Scan for the cell matching the given text and deliver its [X, Y] coordinate at center. 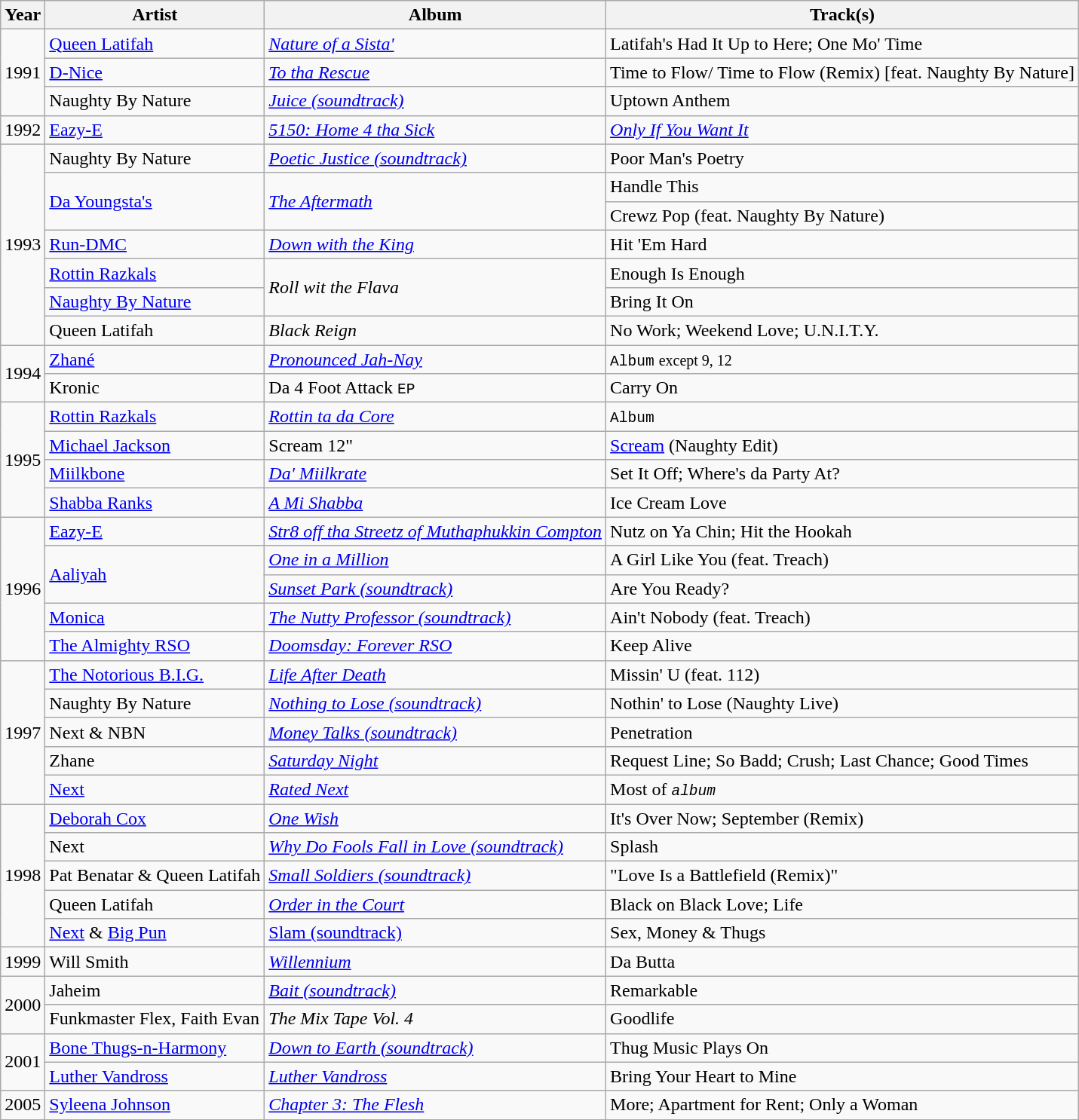
Da' Miilkrate [436, 474]
Goodlife [843, 1019]
Da 4 Foot Attack EP [436, 388]
Ain't Nobody (feat. Treach) [843, 617]
Track(s) [843, 15]
Are You Ready? [843, 589]
Nature of a Sista' [436, 44]
1996 [23, 589]
Kronic [155, 388]
1999 [23, 962]
2000 [23, 1005]
Chapter 3: The Flesh [436, 1105]
Latifah's Had It Up to Here; One Mo' Time [843, 44]
Rated Next [436, 789]
Da Butta [843, 962]
Jaheim [155, 990]
Bring Your Heart to Mine [843, 1076]
2005 [23, 1105]
Scream (Naughty Edit) [843, 445]
Nothing to Lose (soundtrack) [436, 703]
Da Youngsta's [155, 201]
Splash [843, 847]
Set It Off; Where's da Party At? [843, 474]
Request Line; So Badd; Crush; Last Chance; Good Times [843, 760]
Zhane [155, 760]
Sex, Money & Thugs [843, 933]
Sunset Park (soundtrack) [436, 589]
The Almighty RSO [155, 646]
Uptown Anthem [843, 101]
Why Do Fools Fall in Love (soundtrack) [436, 847]
Michael Jackson [155, 445]
Run-DMC [155, 244]
Will Smith [155, 962]
Str8 off tha Streetz of Muthaphukkin Compton [436, 531]
The Aftermath [436, 201]
Remarkable [843, 990]
Life After Death [436, 675]
Next & Big Pun [155, 933]
Roll wit the Flava [436, 287]
Bone Thugs-n-Harmony [155, 1048]
Poor Man's Poetry [843, 158]
Carry On [843, 388]
Handle This [843, 187]
Funkmaster Flex, Faith Evan [155, 1019]
Only If You Want It [843, 130]
Nutz on Ya Chin; Hit the Hookah [843, 531]
Aaliyah [155, 574]
Money Talks (soundtrack) [436, 732]
A Mi Shabba [436, 503]
Monica [155, 617]
1993 [23, 244]
1997 [23, 732]
The Notorious B.I.G. [155, 675]
Order in the Court [436, 904]
One Wish [436, 818]
The Mix Tape Vol. 4 [436, 1019]
Missin' U (feat. 112) [843, 675]
Down to Earth (soundtrack) [436, 1048]
No Work; Weekend Love; U.N.I.T.Y. [843, 330]
Year [23, 15]
Most of album [843, 789]
Hit 'Em Hard [843, 244]
Artist [155, 15]
"Love Is a Battlefield (Remix)" [843, 876]
Zhané [155, 360]
1995 [23, 460]
The Nutty Professor (soundtrack) [436, 617]
Bait (soundtrack) [436, 990]
Slam (soundtrack) [436, 933]
Shabba Ranks [155, 503]
Crewz Pop (feat. Naughty By Nature) [843, 216]
Down with the King [436, 244]
Black Reign [436, 330]
Thug Music Plays On [843, 1048]
Penetration [843, 732]
Willennium [436, 962]
Juice (soundtrack) [436, 101]
Black on Black Love; Life [843, 904]
Keep Alive [843, 646]
Poetic Justice (soundtrack) [436, 158]
Miilkbone [155, 474]
More; Apartment for Rent; Only a Woman [843, 1105]
One in a Million [436, 560]
Enough Is Enough [843, 273]
Time to Flow/ Time to Flow (Remix) [feat. Naughty By Nature] [843, 72]
Nothin' to Lose (Naughty Live) [843, 703]
Small Soldiers (soundtrack) [436, 876]
1991 [23, 72]
Pronounced Jah-Nay [436, 360]
Pat Benatar & Queen Latifah [155, 876]
Ice Cream Love [843, 503]
Bring It On [843, 301]
Saturday Night [436, 760]
Deborah Cox [155, 818]
Album except 9, 12 [843, 360]
D-Nice [155, 72]
Rottin ta da Core [436, 417]
Syleena Johnson [155, 1105]
Next & NBN [155, 732]
1998 [23, 875]
A Girl Like You (feat. Treach) [843, 560]
5150: Home 4 tha Sick [436, 130]
Scream 12" [436, 445]
To tha Rescue [436, 72]
1992 [23, 130]
It's Over Now; September (Remix) [843, 818]
1994 [23, 374]
Doomsday: Forever RSO [436, 646]
2001 [23, 1062]
